Pinpoint the cell where the given text exists, returning its [x, y] midpoint coordinate. 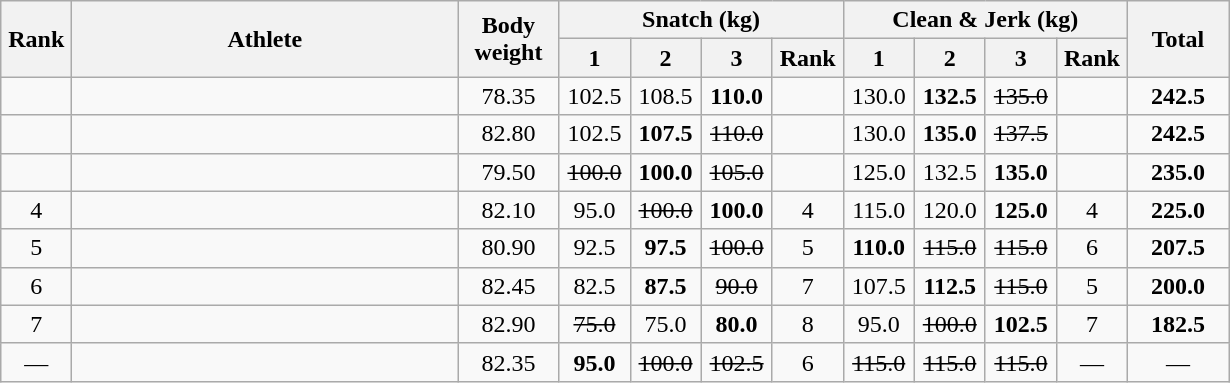
8 [808, 324]
200.0 [1178, 286]
82.10 [508, 210]
Clean & Jerk (kg) [985, 20]
97.5 [666, 248]
82.35 [508, 362]
120.0 [950, 210]
Snatch (kg) [701, 20]
207.5 [1178, 248]
82.90 [508, 324]
112.5 [950, 286]
80.0 [736, 324]
90.0 [736, 286]
108.5 [666, 96]
105.0 [736, 172]
182.5 [1178, 324]
82.5 [594, 286]
Total [1178, 39]
80.90 [508, 248]
225.0 [1178, 210]
87.5 [666, 286]
Body weight [508, 39]
137.5 [1020, 134]
Athlete [265, 39]
78.35 [508, 96]
79.50 [508, 172]
235.0 [1178, 172]
82.80 [508, 134]
92.5 [594, 248]
82.45 [508, 286]
